Scan for the cell matching the given text and deliver its (X, Y) coordinate at center. 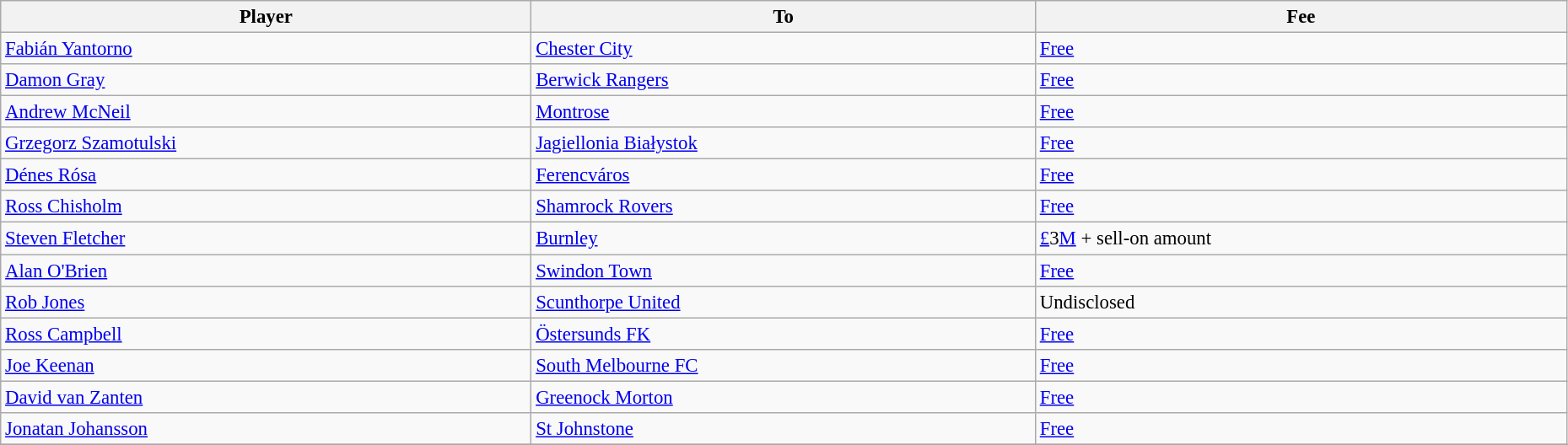
Player (267, 17)
Shamrock Rovers (784, 206)
Rob Jones (267, 302)
Fabián Yantorno (267, 49)
Montrose (784, 112)
Berwick Rangers (784, 80)
Fee (1301, 17)
Steven Fletcher (267, 239)
To (784, 17)
£3M + sell-on amount (1301, 239)
Scunthorpe United (784, 302)
Östersunds FK (784, 334)
Undisclosed (1301, 302)
St Johnstone (784, 429)
David van Zanten (267, 397)
Burnley (784, 239)
Alan O'Brien (267, 271)
Jagiellonia Białystok (784, 143)
Dénes Rósa (267, 175)
Ross Chisholm (267, 206)
Ross Campbell (267, 334)
Greenock Morton (784, 397)
Ferencváros (784, 175)
Damon Gray (267, 80)
Chester City (784, 49)
Jonatan Johansson (267, 429)
Joe Keenan (267, 365)
Swindon Town (784, 271)
Andrew McNeil (267, 112)
Grzegorz Szamotulski (267, 143)
South Melbourne FC (784, 365)
